Output the [x, y] coordinate of the center of the cell containing the given text.  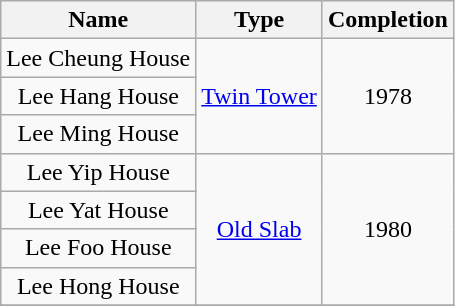
Name [98, 20]
1980 [388, 229]
Lee Yip House [98, 172]
Lee Ming House [98, 134]
Completion [388, 20]
Lee Foo House [98, 248]
Lee Cheung House [98, 58]
Lee Yat House [98, 210]
Old Slab [260, 229]
Twin Tower [260, 96]
1978 [388, 96]
Lee Hong House [98, 286]
Type [260, 20]
Lee Hang House [98, 96]
